Return the [x, y] coordinate for the center point of the cell that contains the specified text.  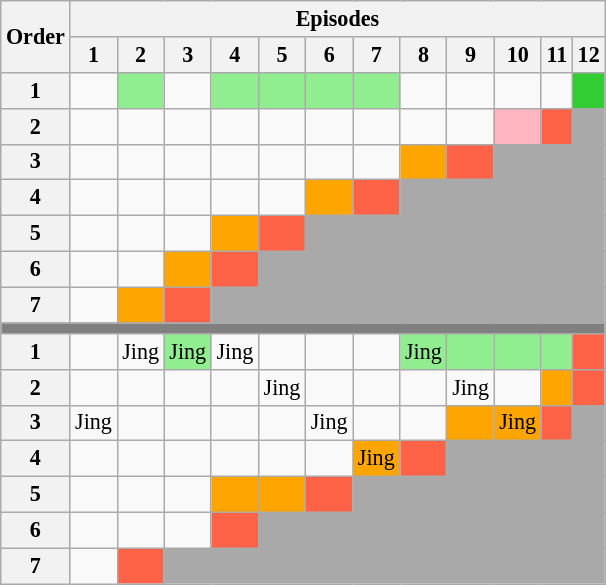
11 [556, 54]
Episodes [338, 18]
8 [424, 54]
12 [588, 54]
10 [518, 54]
9 [470, 54]
Order [36, 36]
